From the cell containing the given text, extract its center point as [x, y] coordinate. 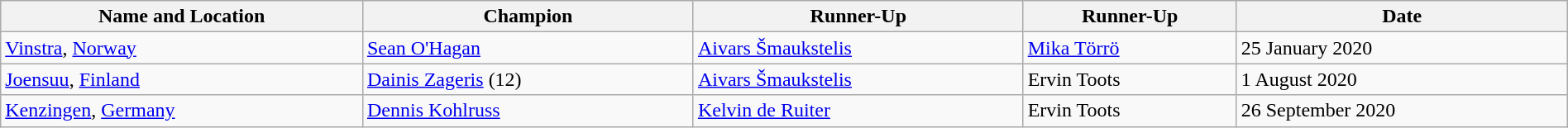
Sean O'Hagan [528, 48]
Kelvin de Ruiter [858, 111]
Date [1402, 17]
26 September 2020 [1402, 111]
Name and Location [182, 17]
Champion [528, 17]
Vinstra, Norway [182, 48]
Dennis Kohlruss [528, 111]
Mika Törrö [1130, 48]
Joensuu, Finland [182, 79]
1 August 2020 [1402, 79]
Kenzingen, Germany [182, 111]
Dainis Zageris (12) [528, 79]
25 January 2020 [1402, 48]
